Detect which cell encompasses the target text, then output its (X, Y) center coordinate. 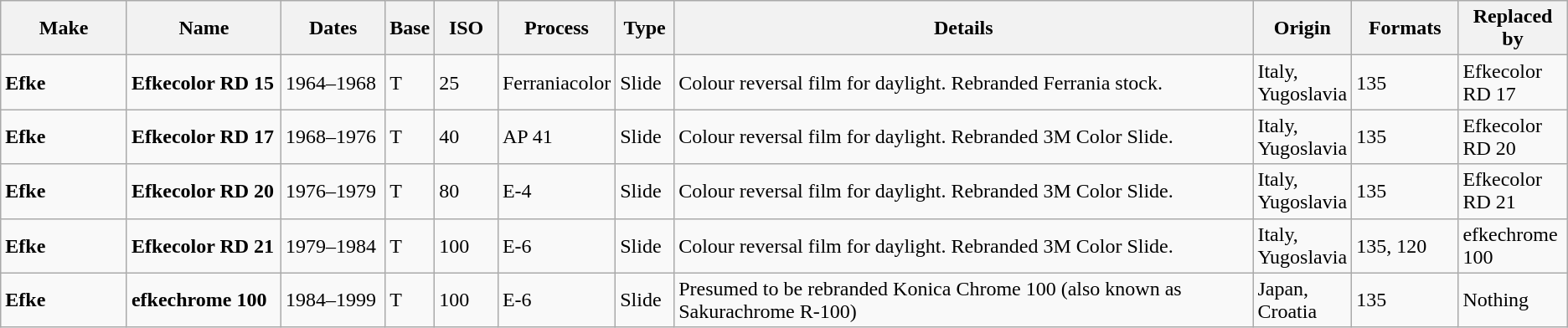
Japan, Croatia (1302, 300)
1964–1968 (333, 82)
E-4 (556, 191)
40 (467, 137)
Efkecolor RD 15 (204, 82)
Origin (1302, 28)
AP 41 (556, 137)
1968–1976 (333, 137)
Process (556, 28)
Ferraniacolor (556, 82)
Dates (333, 28)
80 (467, 191)
25 (467, 82)
Base (410, 28)
Presumed to be rebranded Konica Chrome 100 (also known as Sakurachrome R-100) (963, 300)
1984–1999 (333, 300)
Replaced by (1513, 28)
Name (204, 28)
1976–1979 (333, 191)
Formats (1406, 28)
Details (963, 28)
Type (645, 28)
Colour reversal film for daylight. Rebranded Ferrania stock. (963, 82)
ISO (467, 28)
Make (64, 28)
Nothing (1513, 300)
135, 120 (1406, 246)
1979–1984 (333, 246)
